Locate the cell with the specified text and output its (X, Y) center coordinate. 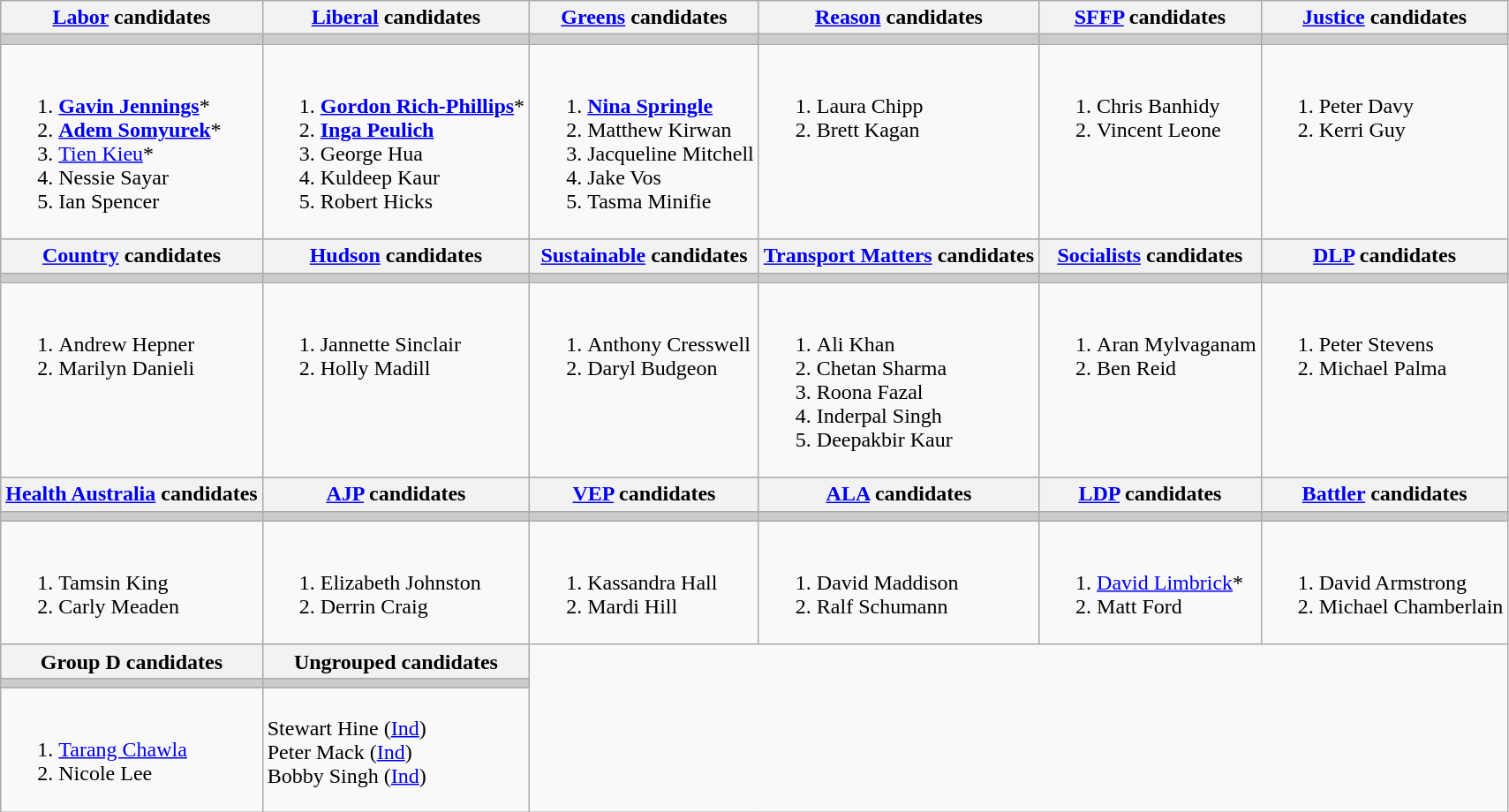
Hudson candidates (396, 256)
DLP candidates (1385, 256)
Battler candidates (1385, 494)
Ali KhanChetan SharmaRoona FazalInderpal SinghDeepakbir Kaur (899, 380)
Kassandra HallMardi Hill (645, 583)
David Limbrick*Matt Ford (1151, 583)
Reason candidates (899, 18)
Justice candidates (1385, 18)
AJP candidates (396, 494)
Laura ChippBrett Kagan (899, 141)
Aran MylvaganamBen Reid (1151, 380)
Sustainable candidates (645, 256)
Greens candidates (645, 18)
Socialists candidates (1151, 256)
Anthony CresswellDaryl Budgeon (645, 380)
Gavin Jennings*Adem Somyurek*Tien Kieu*Nessie SayarIan Spencer (132, 141)
VEP candidates (645, 494)
David ArmstrongMichael Chamberlain (1385, 583)
Andrew HepnerMarilyn Danieli (132, 380)
SFFP candidates (1151, 18)
Labor candidates (132, 18)
Peter DavyKerri Guy (1385, 141)
Tamsin KingCarly Meaden (132, 583)
Tarang ChawlaNicole Lee (132, 749)
Elizabeth JohnstonDerrin Craig (396, 583)
Chris BanhidyVincent Leone (1151, 141)
Jannette SinclairHolly Madill (396, 380)
Group D candidates (132, 661)
Nina SpringleMatthew KirwanJacqueline MitchellJake VosTasma Minifie (645, 141)
LDP candidates (1151, 494)
Transport Matters candidates (899, 256)
Ungrouped candidates (396, 661)
Peter StevensMichael Palma (1385, 380)
Liberal candidates (396, 18)
ALA candidates (899, 494)
Gordon Rich-Phillips*Inga PeulichGeorge HuaKuldeep KaurRobert Hicks (396, 141)
David MaddisonRalf Schumann (899, 583)
Country candidates (132, 256)
Stewart Hine (Ind) Peter Mack (Ind) Bobby Singh (Ind) (396, 749)
Health Australia candidates (132, 494)
